Return the [X, Y] coordinate for the center point of the cell that contains the specified text.  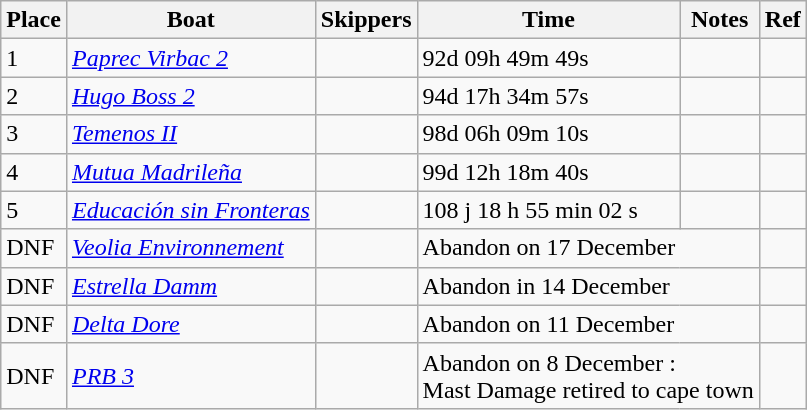
Hugo Boss 2 [190, 96]
Abandon in 14 December [588, 286]
Boat [190, 20]
Ref [782, 20]
Abandon on 17 December [588, 248]
Abandon on 8 December :Mast Damage retired to cape town [588, 376]
Notes [720, 20]
1 [34, 58]
Temenos II [190, 134]
Abandon on 11 December [588, 324]
98d 06h 09m 10s [548, 134]
4 [34, 172]
Delta Dore [190, 324]
Estrella Damm [190, 286]
3 [34, 134]
Skippers [366, 20]
5 [34, 210]
94d 17h 34m 57s [548, 96]
92d 09h 49m 49s [548, 58]
108 j 18 h 55 min 02 s [548, 210]
99d 12h 18m 40s [548, 172]
Paprec Virbac 2 [190, 58]
Mutua Madrileña [190, 172]
Veolia Environnement [190, 248]
Time [548, 20]
Educación sin Fronteras [190, 210]
Place [34, 20]
2 [34, 96]
PRB 3 [190, 376]
